Output the (x, y) coordinate of the center of the cell containing the given text.  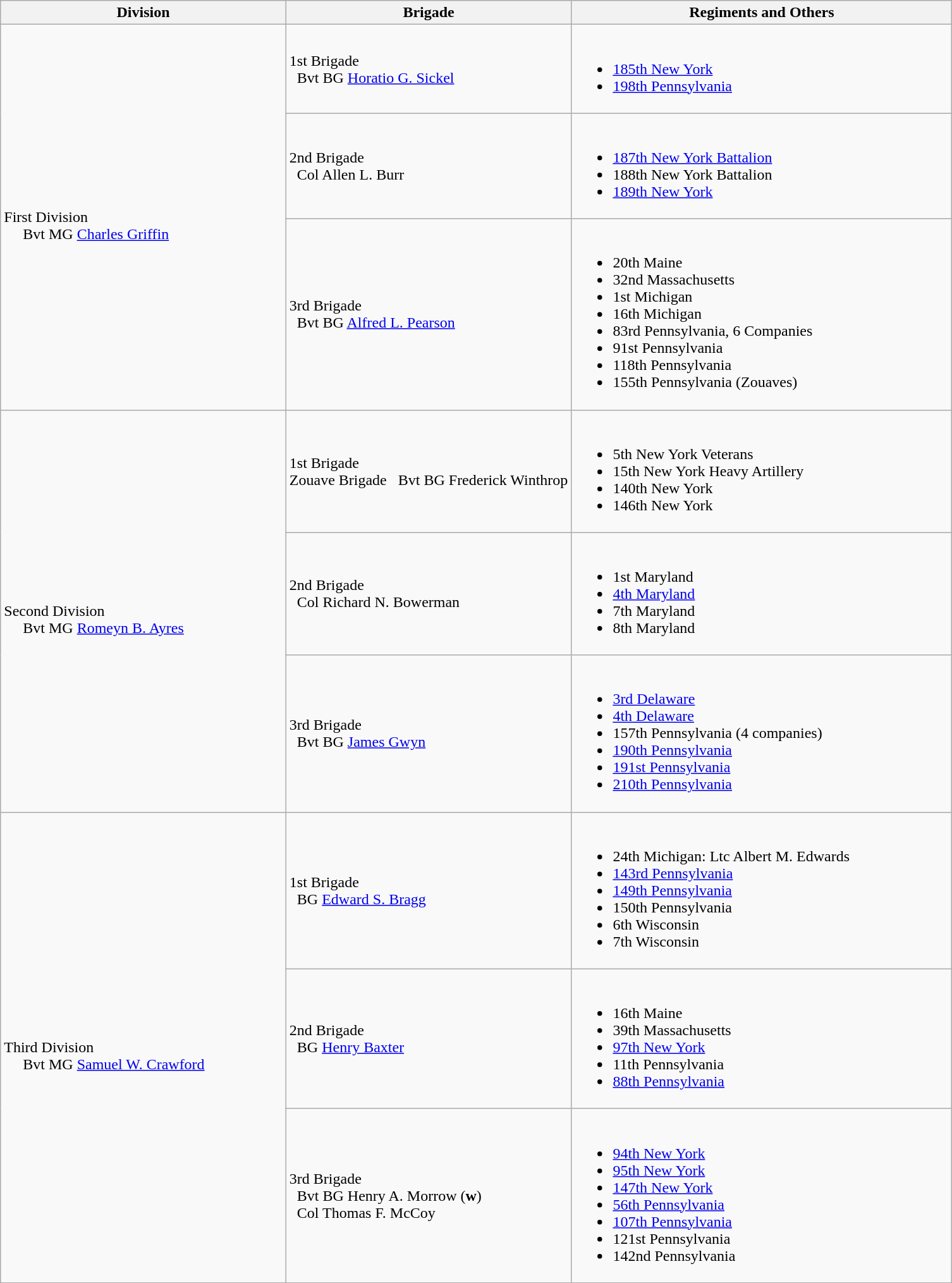
24th Michigan: Ltc Albert M. Edwards143rd Pennsylvania149th Pennsylvania150th Pennsylvania6th Wisconsin7th Wisconsin (762, 890)
3rd Delaware4th Delaware157th Pennsylvania (4 companies)190th Pennsylvania191st Pennsylvania210th Pennsylvania (762, 734)
3rd Brigade Bvt BG James Gwyn (429, 734)
20th Maine32nd Massachusetts1st Michigan16th Michigan83rd Pennsylvania, 6 Companies91st Pennsylvania118th Pennsylvania155th Pennsylvania (Zouaves) (762, 314)
1st Brigade BG Edward S. Bragg (429, 890)
3rd Brigade Bvt BG Alfred L. Pearson (429, 314)
16th Maine39th Massachusetts97th New York11th Pennsylvania88th Pennsylvania (762, 1038)
Third Division Bvt MG Samuel W. Crawford (143, 1047)
5th New York Veterans15th New York Heavy Artillery140th New York146th New York (762, 471)
3rd Brigade Bvt BG Henry A. Morrow (w) Col Thomas F. McCoy (429, 1195)
1st Maryland4th Maryland7th Maryland8th Maryland (762, 594)
187th New York Battalion188th New York Battalion189th New York (762, 166)
Second Division Bvt MG Romeyn B. Ayres (143, 611)
Division (143, 13)
First Division Bvt MG Charles Griffin (143, 218)
1st BrigadeZouave Brigade Bvt BG Frederick Winthrop (429, 471)
94th New York95th New York147th New York56th Pennsylvania107th Pennsylvania121st Pennsylvania142nd Pennsylvania (762, 1195)
Regiments and Others (762, 13)
2nd Brigade BG Henry Baxter (429, 1038)
2nd Brigade Col Richard N. Bowerman (429, 594)
1st Brigade Bvt BG Horatio G. Sickel (429, 69)
185th New York198th Pennsylvania (762, 69)
Brigade (429, 13)
2nd Brigade Col Allen L. Burr (429, 166)
